Output the (X, Y) coordinate of the center of the cell containing the given text.  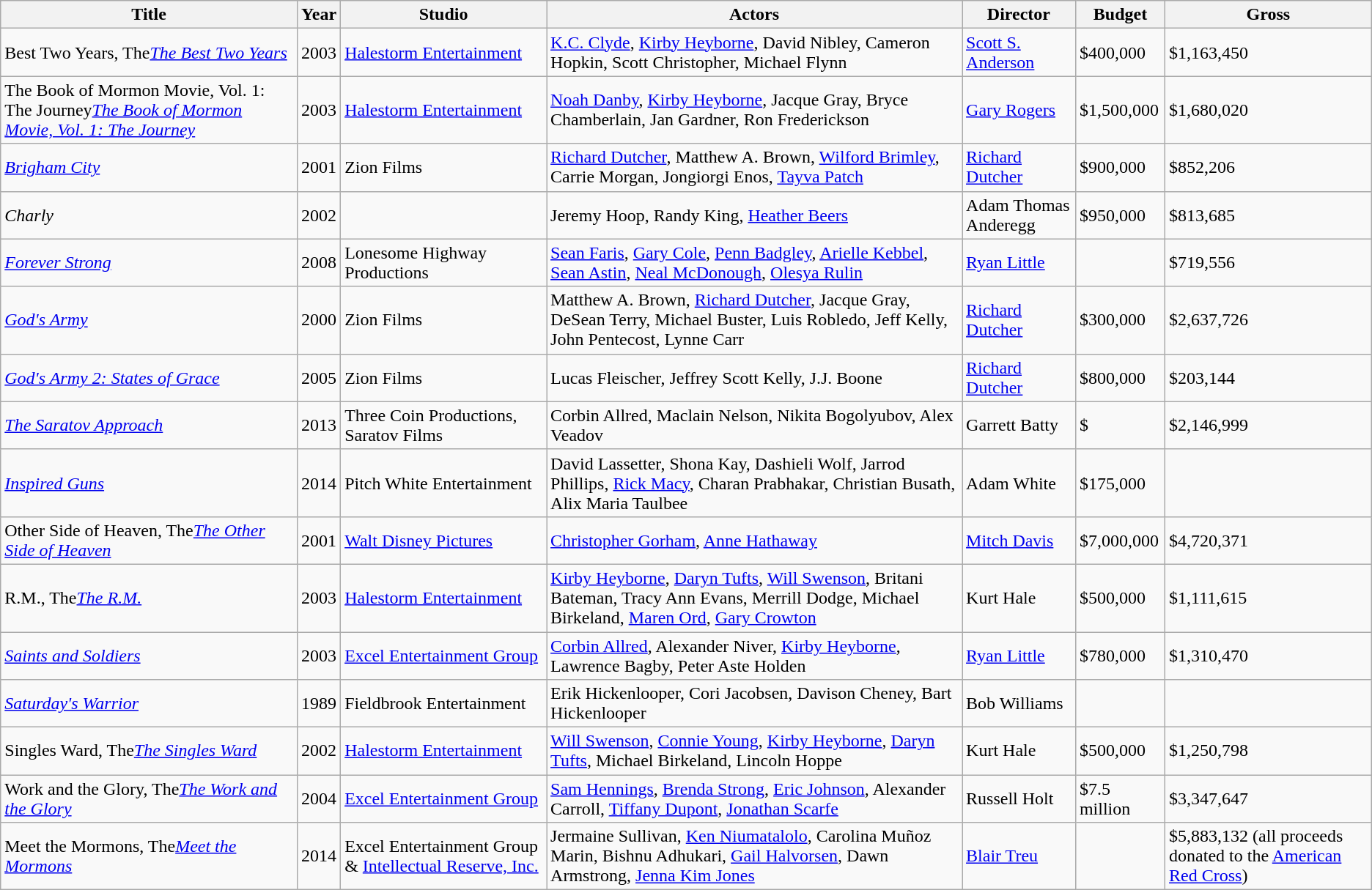
Walt Disney Pictures (444, 541)
Forever Strong (150, 262)
$4,720,371 (1269, 541)
2000 (320, 320)
Best Two Years, TheThe Best Two Years (150, 53)
Jeremy Hoop, Randy King, Heather Beers (755, 215)
Richard Dutcher, Matthew A. Brown, Wilford Brimley, Carrie Morgan, Jongiorgi Enos, Tayva Patch (755, 167)
$1,250,798 (1269, 752)
Brigham City (150, 167)
$175,000 (1120, 483)
$2,146,999 (1269, 425)
Singles Ward, TheThe Singles Ward (150, 752)
Title (150, 15)
Kirby Heyborne, Daryn Tufts, Will Swenson, Britani Bateman, Tracy Ann Evans, Merrill Dodge, Michael Birkeland, Maren Ord, Gary Crowton (755, 598)
Fieldbrook Entertainment (444, 703)
$7,000,000 (1120, 541)
$ (1120, 425)
2004 (320, 798)
Corbin Allred, Alexander Niver, Kirby Heyborne, Lawrence Bagby, Peter Aste Holden (755, 655)
Adam White (1019, 483)
Garrett Batty (1019, 425)
Erik Hickenlooper, Cori Jacobsen, Davison Cheney, Bart Hickenlooper (755, 703)
R.M., TheThe R.M. (150, 598)
$7.5 million (1120, 798)
Excel Entertainment Group & Intellectual Reserve, Inc. (444, 856)
$800,000 (1120, 378)
David Lassetter, Shona Kay, Dashieli Wolf, Jarrod Phillips, Rick Macy, Charan Prabhakar, Christian Busath, Alix Maria Taulbee (755, 483)
Lonesome Highway Productions (444, 262)
Christopher Gorham, Anne Hathaway (755, 541)
Year (320, 15)
$900,000 (1120, 167)
Russell Holt (1019, 798)
Saints and Soldiers (150, 655)
$5,883,132 (all proceeds donated to the American Red Cross) (1269, 856)
Noah Danby, Kirby Heyborne, Jacque Gray, Bryce Chamberlain, Jan Gardner, Ron Frederickson (755, 110)
Saturday's Warrior (150, 703)
$1,163,450 (1269, 53)
$1,111,615 (1269, 598)
Corbin Allred, Maclain Nelson, Nikita Bogolyubov, Alex Veadov (755, 425)
Bob Williams (1019, 703)
$1,500,000 (1120, 110)
Scott S. Anderson (1019, 53)
1989 (320, 703)
Gross (1269, 15)
Blair Treu (1019, 856)
$1,680,020 (1269, 110)
Meet the Mormons, TheMeet the Mormons (150, 856)
Matthew A. Brown, Richard Dutcher, Jacque Gray, DeSean Terry, Michael Buster, Luis Robledo, Jeff Kelly, John Pentecost, Lynne Carr (755, 320)
$950,000 (1120, 215)
2008 (320, 262)
Jermaine Sullivan, Ken Niumatalolo, Carolina Muñoz Marin, Bishnu Adhukari, Gail Halvorsen, Dawn Armstrong, Jenna Kim Jones (755, 856)
Other Side of Heaven, TheThe Other Side of Heaven (150, 541)
Adam Thomas Anderegg (1019, 215)
Sean Faris, Gary Cole, Penn Badgley, Arielle Kebbel, Sean Astin, Neal McDonough, Olesya Rulin (755, 262)
God's Army (150, 320)
Pitch White Entertainment (444, 483)
$1,310,470 (1269, 655)
Actors (755, 15)
$3,347,647 (1269, 798)
The Book of Mormon Movie, Vol. 1: The JourneyThe Book of Mormon Movie, Vol. 1: The Journey (150, 110)
K.C. Clyde, Kirby Heyborne, David Nibley, Cameron Hopkin, Scott Christopher, Michael Flynn (755, 53)
Will Swenson, Connie Young, Kirby Heyborne, Daryn Tufts, Michael Birkeland, Lincoln Hoppe (755, 752)
Gary Rogers (1019, 110)
The Saratov Approach (150, 425)
Sam Hennings, Brenda Strong, Eric Johnson, Alexander Carroll, Tiffany Dupont, Jonathan Scarfe (755, 798)
Lucas Fleischer, Jeffrey Scott Kelly, J.J. Boone (755, 378)
Studio (444, 15)
$300,000 (1120, 320)
2013 (320, 425)
$719,556 (1269, 262)
Three Coin Productions, Saratov Films (444, 425)
$780,000 (1120, 655)
Charly (150, 215)
Director (1019, 15)
$400,000 (1120, 53)
$813,685 (1269, 215)
Budget (1120, 15)
$2,637,726 (1269, 320)
God's Army 2: States of Grace (150, 378)
Inspired Guns (150, 483)
$203,144 (1269, 378)
$852,206 (1269, 167)
Mitch Davis (1019, 541)
Work and the Glory, TheThe Work and the Glory (150, 798)
2005 (320, 378)
